Find where the given text appears and provide that cell's center as (X, Y) coordinate. 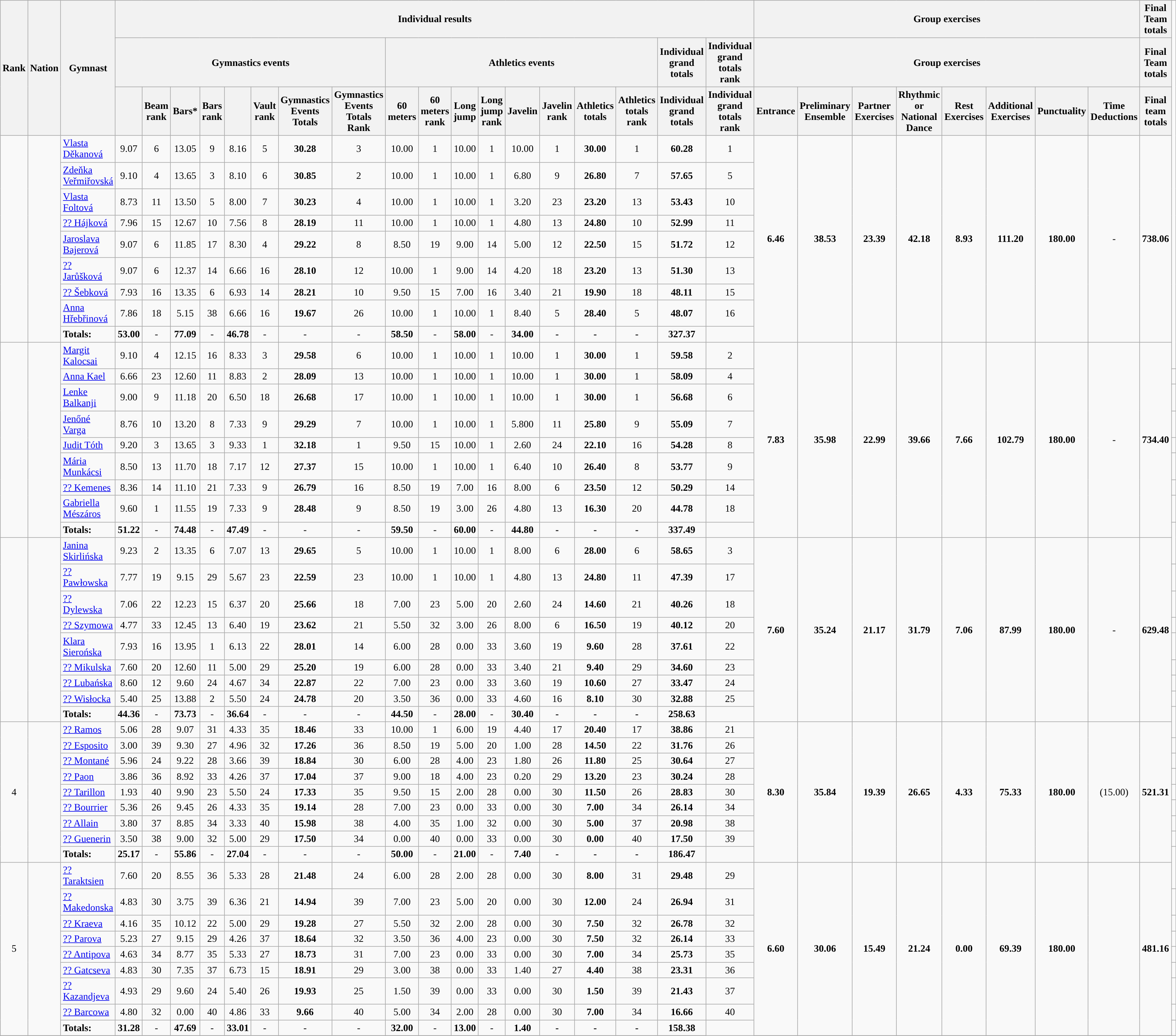
Preliminary Ensemble (825, 111)
60.00 (465, 530)
Janina Skirlińska (88, 551)
58.65 (682, 551)
Nation (44, 68)
28.19 (305, 223)
48.11 (682, 292)
30.28 (305, 149)
30.85 (305, 175)
12.45 (185, 625)
59.50 (402, 530)
44.50 (402, 714)
5.67 (237, 577)
?? Jarůšková (88, 271)
31.76 (682, 745)
27.37 (305, 467)
18.46 (305, 730)
56.68 (682, 398)
3.80 (129, 823)
12.00 (595, 902)
Individual results (435, 19)
4.63 (129, 954)
7.35 (185, 970)
44.36 (129, 714)
?? Montané (88, 761)
32.00 (402, 1028)
7.83 (776, 440)
60 meters (402, 111)
5.800 (522, 424)
7.40 (522, 854)
21.43 (682, 991)
25.66 (305, 604)
7.96 (129, 223)
15.98 (305, 823)
3.86 (129, 776)
28.09 (305, 377)
8.36 (129, 488)
Judit Tóth (88, 445)
521.31 (1156, 792)
16.66 (682, 1012)
?? Gatcseva (88, 970)
77.09 (185, 334)
53.43 (682, 202)
13.88 (185, 699)
Long jump rank (492, 111)
17.26 (305, 745)
8.16 (237, 149)
?? Mikulska (88, 667)
6.50 (237, 398)
7.86 (129, 313)
Jaroslava Bajerová (88, 244)
Anna Hřebřinová (88, 313)
3.20 (522, 202)
42.18 (919, 239)
31.28 (129, 1028)
8.60 (129, 683)
3.33 (237, 823)
30.24 (682, 776)
55.86 (185, 854)
47.69 (185, 1028)
52.99 (682, 223)
14.50 (595, 745)
29.29 (305, 424)
6.37 (237, 604)
58.09 (682, 377)
22.10 (595, 445)
111.20 (1011, 239)
(15.00) (1114, 792)
Long jump (465, 111)
?? Hájková (88, 223)
36.64 (237, 714)
?? Barcowa (88, 1012)
60.28 (682, 149)
Gymnastics Events Totals Rank (359, 111)
12.23 (185, 604)
1.80 (522, 761)
16.30 (595, 508)
Partner Exercises (875, 111)
6.93 (237, 292)
8.33 (237, 355)
26.40 (595, 467)
33.01 (237, 1028)
29.48 (682, 875)
28.40 (595, 313)
7.07 (237, 551)
9.45 (185, 808)
24.78 (305, 699)
39.66 (919, 440)
19.39 (875, 792)
5.36 (129, 808)
28.83 (682, 792)
18.64 (305, 939)
6.80 (522, 175)
Margit Kalocsai (88, 355)
60 meters rank (435, 111)
738.06 (1156, 239)
50.29 (682, 488)
6.36 (237, 902)
28.21 (305, 292)
8.83 (237, 377)
34.60 (682, 667)
3.66 (237, 761)
46.78 (237, 334)
19.93 (305, 991)
69.39 (1011, 949)
38.53 (825, 239)
13.95 (185, 646)
35.84 (825, 792)
4.86 (237, 1012)
9.23 (129, 551)
35.24 (825, 630)
19.14 (305, 808)
?? Tarillon (88, 792)
7.66 (964, 440)
26.68 (305, 398)
629.48 (1156, 630)
5.23 (129, 939)
26.79 (305, 488)
7.77 (129, 577)
20.98 (682, 823)
Gymnast (88, 68)
?? Dylewska (88, 604)
7.56 (237, 223)
19.90 (595, 292)
Additional Exercises (1011, 111)
25.20 (305, 667)
30.23 (305, 202)
?? Kraeva (88, 923)
8.40 (522, 313)
19.28 (305, 923)
?? Bourrier (88, 808)
481.16 (1156, 949)
87.99 (1011, 630)
21.48 (305, 875)
Entrance (776, 111)
?? Parova (88, 939)
51.22 (129, 530)
327.37 (682, 334)
18.91 (305, 970)
4.20 (522, 271)
10.12 (185, 923)
51.30 (682, 271)
9.90 (185, 792)
158.38 (682, 1028)
6.73 (237, 970)
Vlasta Děkanová (88, 149)
48.07 (682, 313)
59.58 (682, 355)
11.18 (185, 398)
35.98 (825, 440)
32.88 (682, 699)
21.00 (465, 854)
23.50 (595, 488)
11.55 (185, 508)
28.48 (305, 508)
9.20 (129, 445)
14.60 (595, 604)
11.85 (185, 244)
9.22 (185, 761)
5.15 (185, 313)
Gabriella Mészáros (88, 508)
50.00 (402, 854)
8.76 (129, 424)
10.60 (595, 683)
?? Lubańska (88, 683)
8.85 (185, 823)
?? Kemenes (88, 488)
?? Antipova (88, 954)
12.37 (185, 271)
102.79 (1011, 440)
Jenőné Varga (88, 424)
?? Wisłocka (88, 699)
734.40 (1156, 440)
6.60 (776, 949)
Zdeňka Veřmiřovská (88, 175)
47.49 (237, 530)
28.01 (305, 646)
Athletics totals rank (637, 111)
25.17 (129, 854)
11.70 (185, 467)
30.64 (682, 761)
58.50 (402, 334)
13.50 (185, 202)
?? Guenerin (88, 839)
?? Kazandjeva (88, 991)
Rest Exercises (964, 111)
Javelin rank (557, 111)
30.06 (825, 949)
30.40 (522, 714)
22.59 (305, 577)
26.80 (595, 175)
11.80 (595, 761)
8.92 (185, 776)
5.06 (129, 730)
29.65 (305, 551)
15.49 (875, 949)
4.60 (522, 699)
Athletics totals (595, 111)
Bars* (185, 111)
Final team totals (1156, 111)
8.77 (185, 954)
?? Makedonska (88, 902)
Gymnastics events (251, 62)
4.16 (129, 923)
23.31 (682, 970)
26.94 (682, 902)
13.00 (465, 1028)
31.79 (919, 630)
21.17 (875, 630)
12.67 (185, 223)
Athletics events (522, 62)
Bars rank (212, 111)
23.62 (305, 625)
20.40 (595, 730)
8.93 (964, 239)
57.65 (682, 175)
75.33 (1011, 792)
Punctuality (1062, 111)
Gymnastics Events Totals (305, 111)
9.66 (305, 1012)
47.39 (682, 577)
25.80 (595, 424)
Javelin (522, 111)
53.00 (129, 334)
?? Taraktsien (88, 875)
186.47 (682, 854)
32.18 (305, 445)
Vlasta Foltová (88, 202)
13.05 (185, 149)
29.58 (305, 355)
11.10 (185, 488)
28.10 (305, 271)
7.17 (237, 467)
25.73 (682, 954)
11.50 (595, 792)
Beam rank (156, 111)
8.73 (129, 202)
9.30 (185, 745)
44.80 (522, 530)
29.22 (305, 244)
19.67 (305, 313)
17.33 (305, 792)
51.72 (682, 244)
Mária Munkácsi (88, 467)
Anna Kael (88, 377)
?? Allain (88, 823)
258.63 (682, 714)
8.55 (185, 875)
4.67 (237, 683)
54.28 (682, 445)
3.75 (185, 902)
?? Esposito (88, 745)
34.00 (522, 334)
Time Deductions (1114, 111)
12.15 (185, 355)
53.77 (682, 467)
16.50 (595, 625)
9.33 (237, 445)
0.20 (522, 776)
?? Ramos (88, 730)
37.61 (682, 646)
18.84 (305, 761)
74.48 (185, 530)
26.78 (682, 923)
40.26 (682, 604)
38.86 (682, 730)
14.94 (305, 902)
73.73 (185, 714)
26.65 (919, 792)
4.77 (129, 625)
17.04 (305, 776)
18.73 (305, 954)
Lenke Balkanji (88, 398)
23.39 (875, 239)
Rhythmic or National Dance (919, 111)
?? Šebková (88, 292)
22.50 (595, 244)
Klara Sierońska (88, 646)
337.49 (682, 530)
22.99 (875, 440)
6.46 (776, 239)
?? Pawłowska (88, 577)
4.96 (237, 745)
Vault rank (265, 111)
33.47 (682, 683)
1.93 (129, 792)
55.09 (682, 424)
6.13 (237, 646)
44.78 (682, 508)
40.12 (682, 625)
Rank (14, 68)
21.24 (919, 949)
9.40 (595, 667)
58.00 (465, 334)
27.04 (237, 854)
?? Szymowa (88, 625)
4.93 (129, 991)
22.87 (305, 683)
5.96 (129, 761)
?? Paon (88, 776)
